Determine the (x, y) coordinate at the center of the cell enclosing the given text.  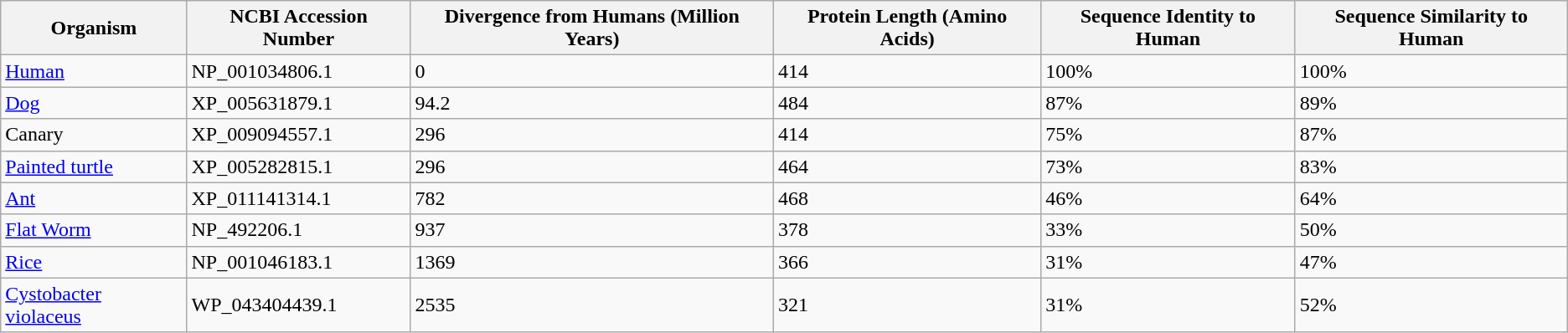
0 (591, 71)
Cystobacter violaceus (94, 305)
1369 (591, 262)
366 (906, 262)
782 (591, 198)
NCBI Accession Number (298, 28)
46% (1168, 198)
83% (1431, 166)
Rice (94, 262)
33% (1168, 230)
64% (1431, 198)
Sequence Similarity to Human (1431, 28)
468 (906, 198)
2535 (591, 305)
Canary (94, 135)
WP_043404439.1 (298, 305)
321 (906, 305)
NP_492206.1 (298, 230)
484 (906, 103)
464 (906, 166)
47% (1431, 262)
378 (906, 230)
NP_001046183.1 (298, 262)
937 (591, 230)
94.2 (591, 103)
Sequence Identity to Human (1168, 28)
75% (1168, 135)
89% (1431, 103)
52% (1431, 305)
XP_005631879.1 (298, 103)
XP_011141314.1 (298, 198)
Dog (94, 103)
Human (94, 71)
Painted turtle (94, 166)
XP_005282815.1 (298, 166)
Flat Worm (94, 230)
Divergence from Humans (Million Years) (591, 28)
NP_001034806.1 (298, 71)
50% (1431, 230)
Organism (94, 28)
XP_009094557.1 (298, 135)
Ant (94, 198)
73% (1168, 166)
Protein Length (Amino Acids) (906, 28)
